Locate the cell with the specified text and output its [x, y] center coordinate. 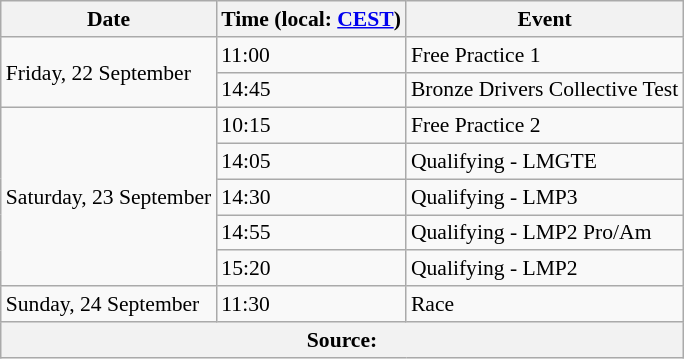
Qualifying - LMP2 [544, 269]
Qualifying - LMP2 Pro/Am [544, 233]
10:15 [311, 126]
Bronze Drivers Collective Test [544, 90]
Free Practice 2 [544, 126]
14:55 [311, 233]
11:00 [311, 55]
11:30 [311, 304]
Date [109, 19]
Free Practice 1 [544, 55]
Source: [342, 340]
Time (local: CEST) [311, 19]
Event [544, 19]
15:20 [311, 269]
14:05 [311, 162]
Qualifying - LMP3 [544, 197]
14:30 [311, 197]
Qualifying - LMGTE [544, 162]
Sunday, 24 September [109, 304]
Race [544, 304]
Friday, 22 September [109, 72]
14:45 [311, 90]
Saturday, 23 September [109, 197]
